Extract the [X, Y] coordinate from the center of the cell holding the provided text.  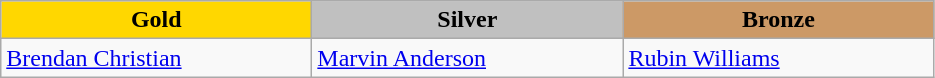
Silver [468, 20]
Marvin Anderson [468, 58]
Rubin Williams [778, 58]
Gold [156, 20]
Brendan Christian [156, 58]
Bronze [778, 20]
